Detect which cell encompasses the target text, then output its [X, Y] center coordinate. 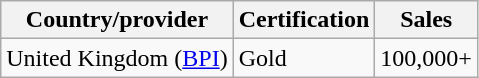
United Kingdom (BPI) [117, 58]
Country/provider [117, 20]
Sales [426, 20]
Gold [304, 58]
Certification [304, 20]
100,000+ [426, 58]
